Extract the [X, Y] coordinate from the center of the cell holding the provided text.  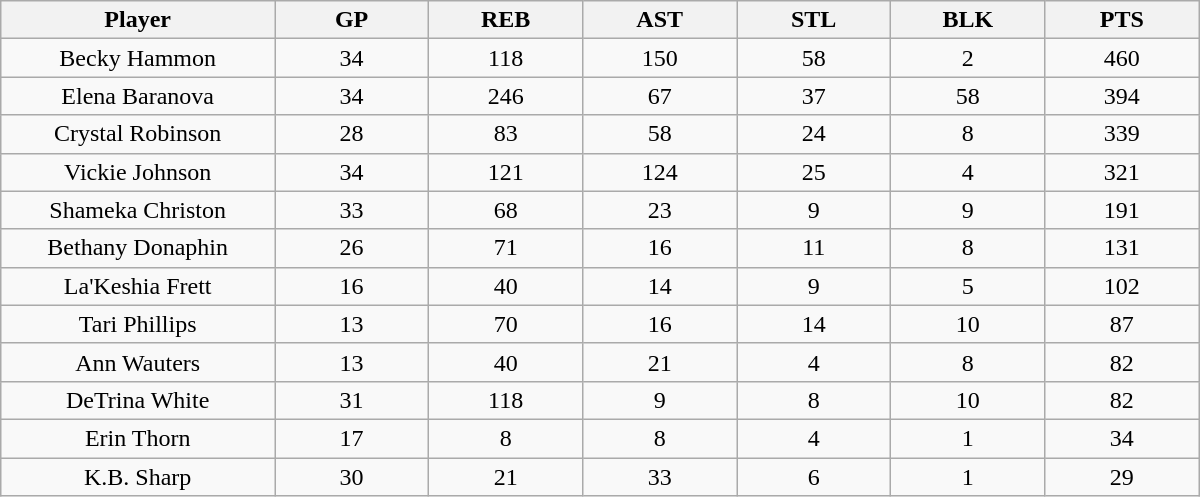
K.B. Sharp [138, 477]
Tari Phillips [138, 324]
246 [506, 96]
29 [1122, 477]
Crystal Robinson [138, 134]
67 [660, 96]
191 [1122, 210]
2 [968, 58]
REB [506, 20]
28 [352, 134]
Bethany Donaphin [138, 248]
37 [814, 96]
102 [1122, 286]
Erin Thorn [138, 438]
83 [506, 134]
70 [506, 324]
PTS [1122, 20]
Elena Baranova [138, 96]
321 [1122, 172]
Shameka Christon [138, 210]
DeTrina White [138, 400]
68 [506, 210]
25 [814, 172]
30 [352, 477]
Vickie Johnson [138, 172]
11 [814, 248]
26 [352, 248]
131 [1122, 248]
17 [352, 438]
AST [660, 20]
124 [660, 172]
La'Keshia Frett [138, 286]
GP [352, 20]
STL [814, 20]
71 [506, 248]
460 [1122, 58]
Player [138, 20]
339 [1122, 134]
Becky Hammon [138, 58]
Ann Wauters [138, 362]
31 [352, 400]
23 [660, 210]
87 [1122, 324]
121 [506, 172]
394 [1122, 96]
5 [968, 286]
6 [814, 477]
BLK [968, 20]
150 [660, 58]
24 [814, 134]
